Search for the cell housing the specified text and yield its [X, Y] center coordinate. 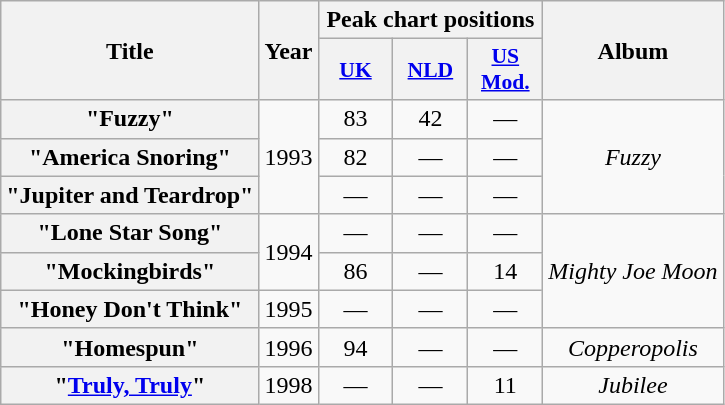
1993 [288, 157]
11 [506, 385]
1994 [288, 252]
83 [356, 119]
USMod. [506, 70]
Jubilee [633, 385]
86 [356, 271]
1996 [288, 347]
"Mockingbirds" [130, 271]
"Lone Star Song" [130, 233]
Mighty Joe Moon [633, 271]
"Jupiter and Teardrop" [130, 195]
"Truly, Truly" [130, 385]
Fuzzy [633, 157]
42 [430, 119]
Peak chart positions [430, 20]
UK [356, 70]
1995 [288, 309]
"America Snoring" [130, 157]
"Fuzzy" [130, 119]
"Homespun" [130, 347]
Album [633, 50]
"Honey Don't Think" [130, 309]
NLD [430, 70]
Year [288, 50]
82 [356, 157]
14 [506, 271]
Copperopolis [633, 347]
1998 [288, 385]
Title [130, 50]
94 [356, 347]
